Output the [x, y] coordinate of the center of the cell containing the given text.  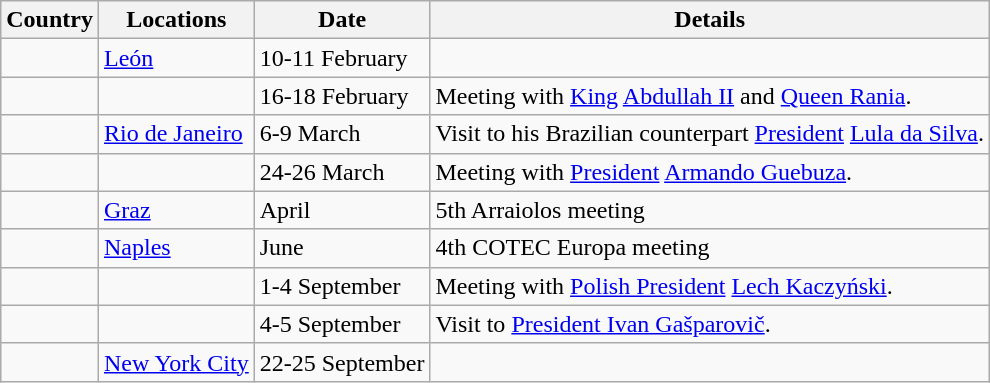
Visit to President Ivan Gašparovič. [710, 324]
New York City [176, 362]
Graz [176, 210]
16-18 February [342, 96]
10-11 February [342, 58]
Meeting with President Armando Guebuza. [710, 172]
24-26 March [342, 172]
6-9 March [342, 134]
4-5 September [342, 324]
Meeting with Polish President Lech Kaczyński. [710, 286]
April [342, 210]
4th COTEC Europa meeting [710, 248]
22-25 September [342, 362]
1-4 September [342, 286]
Visit to his Brazilian counterpart President Lula da Silva. [710, 134]
Country [50, 20]
June [342, 248]
Locations [176, 20]
Rio de Janeiro [176, 134]
Details [710, 20]
León [176, 58]
Date [342, 20]
5th Arraiolos meeting [710, 210]
Naples [176, 248]
Meeting with King Abdullah II and Queen Rania. [710, 96]
